Pinpoint the cell where the given text exists, returning its [x, y] midpoint coordinate. 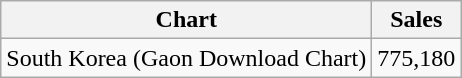
Sales [416, 20]
South Korea (Gaon Download Chart) [186, 58]
Chart [186, 20]
775,180 [416, 58]
